Find where the given text appears and provide that cell's center as (x, y) coordinate. 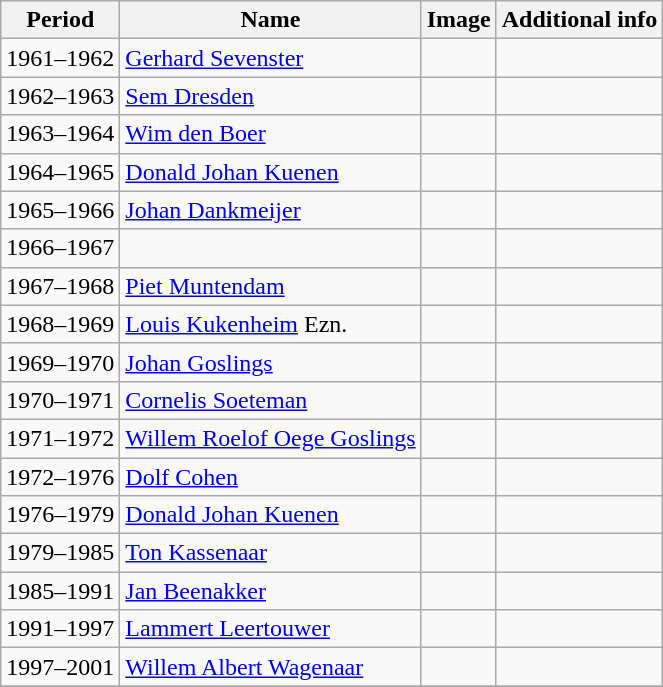
1961–1962 (60, 58)
1971–1972 (60, 438)
1966–1967 (60, 248)
Additional info (579, 20)
Sem Dresden (270, 96)
1985–1991 (60, 591)
Willem Roelof Oege Goslings (270, 438)
Lammert Leertouwer (270, 629)
1967–1968 (60, 286)
Cornelis Soeteman (270, 400)
1963–1964 (60, 134)
Ton Kassenaar (270, 553)
1964–1965 (60, 172)
Name (270, 20)
1970–1971 (60, 400)
Dolf Cohen (270, 477)
Johan Goslings (270, 362)
1968–1969 (60, 324)
1965–1966 (60, 210)
Period (60, 20)
Image (458, 20)
1969–1970 (60, 362)
1962–1963 (60, 96)
1997–2001 (60, 667)
Piet Muntendam (270, 286)
1972–1976 (60, 477)
1976–1979 (60, 515)
Gerhard Sevenster (270, 58)
Jan Beenakker (270, 591)
1991–1997 (60, 629)
1979–1985 (60, 553)
Johan Dankmeijer (270, 210)
Wim den Boer (270, 134)
Louis Kukenheim Ezn. (270, 324)
Willem Albert Wagenaar (270, 667)
